From the cell containing the given text, extract its center point as [x, y] coordinate. 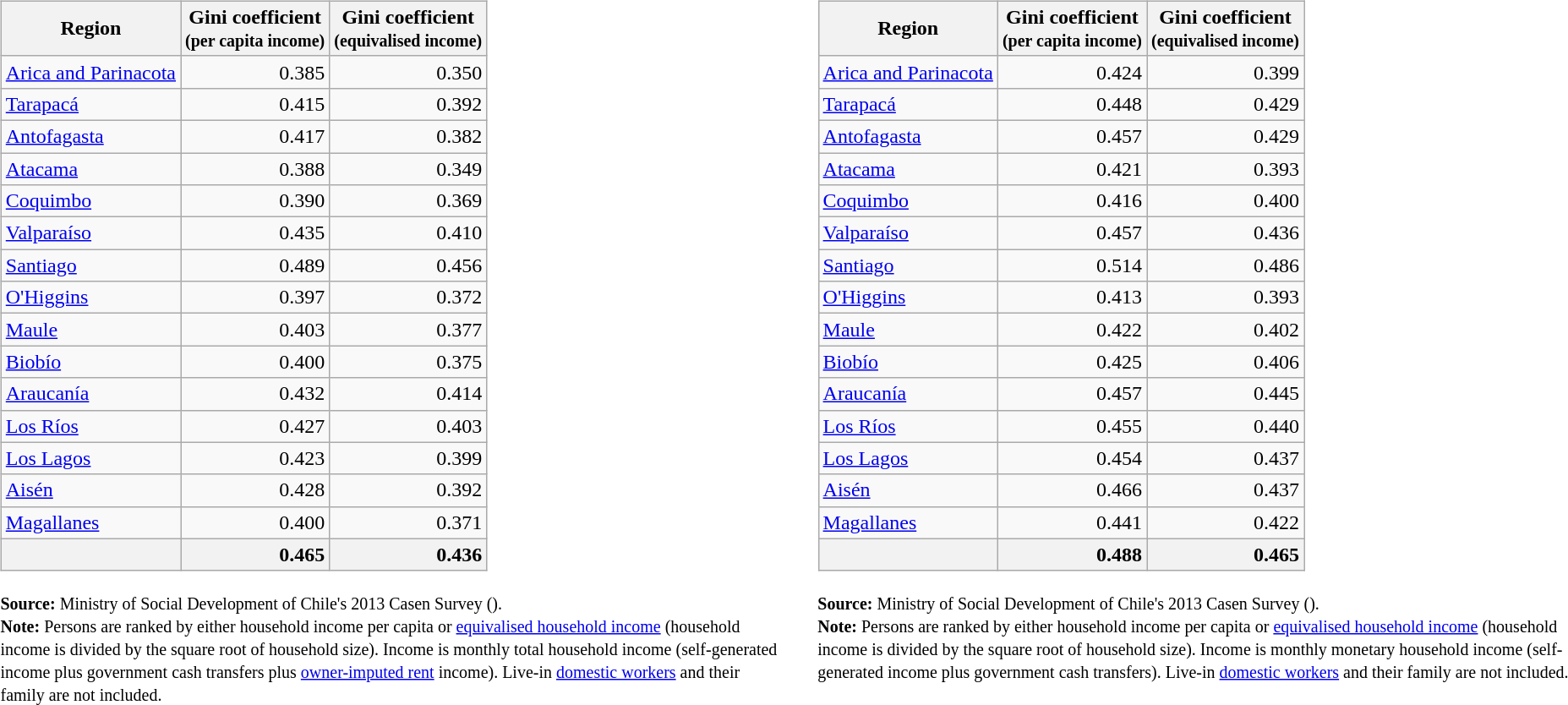
0.441 [1072, 522]
0.456 [408, 265]
0.371 [408, 522]
0.488 [1072, 555]
0.350 [408, 72]
0.397 [255, 298]
0.382 [408, 136]
0.424 [1072, 72]
0.406 [1226, 362]
0.514 [1072, 265]
0.369 [408, 201]
0.375 [408, 362]
0.440 [1226, 426]
0.415 [255, 104]
0.414 [408, 394]
0.388 [255, 168]
0.428 [255, 490]
0.423 [255, 458]
0.427 [255, 426]
0.413 [1072, 298]
0.448 [1072, 104]
0.402 [1226, 330]
0.372 [408, 298]
0.435 [255, 233]
0.425 [1072, 362]
0.445 [1226, 394]
0.455 [1072, 426]
0.377 [408, 330]
0.466 [1072, 490]
0.410 [408, 233]
0.421 [1072, 168]
0.454 [1072, 458]
0.385 [255, 72]
0.416 [1072, 201]
0.432 [255, 394]
0.390 [255, 201]
0.486 [1226, 265]
0.417 [255, 136]
0.489 [255, 265]
0.349 [408, 168]
